Locate the cell with the specified text and output its (x, y) center coordinate. 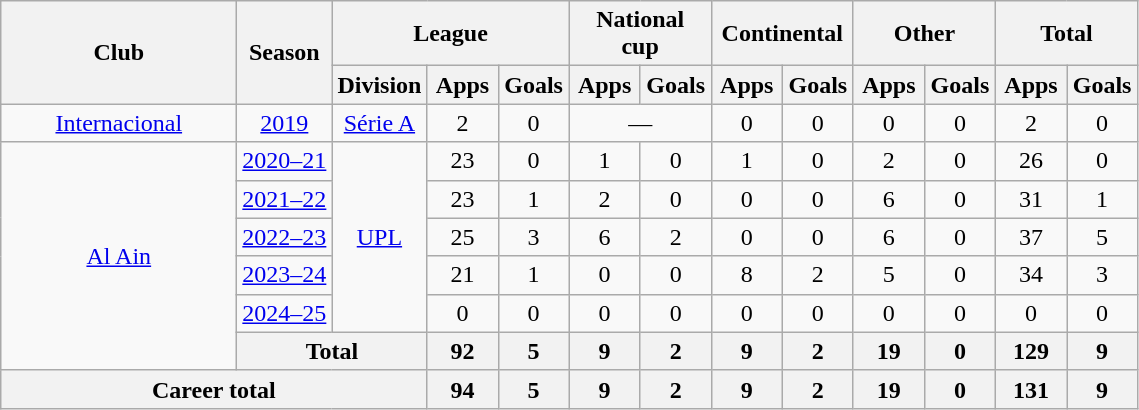
94 (462, 389)
26 (1030, 161)
92 (462, 351)
2019 (284, 123)
25 (462, 237)
2024–25 (284, 313)
37 (1030, 237)
Continental (782, 34)
131 (1030, 389)
129 (1030, 351)
Série A (380, 123)
Internacional (119, 123)
21 (462, 275)
UPL (380, 237)
Season (284, 52)
— (640, 123)
Division (380, 85)
2022–23 (284, 237)
National cup (640, 34)
2020–21 (284, 161)
Club (119, 52)
34 (1030, 275)
Other (924, 34)
31 (1030, 199)
Career total (214, 389)
2023–24 (284, 275)
2021–22 (284, 199)
League (450, 34)
Al Ain (119, 256)
8 (746, 275)
